Find where the given text appears and provide that cell's center as [x, y] coordinate. 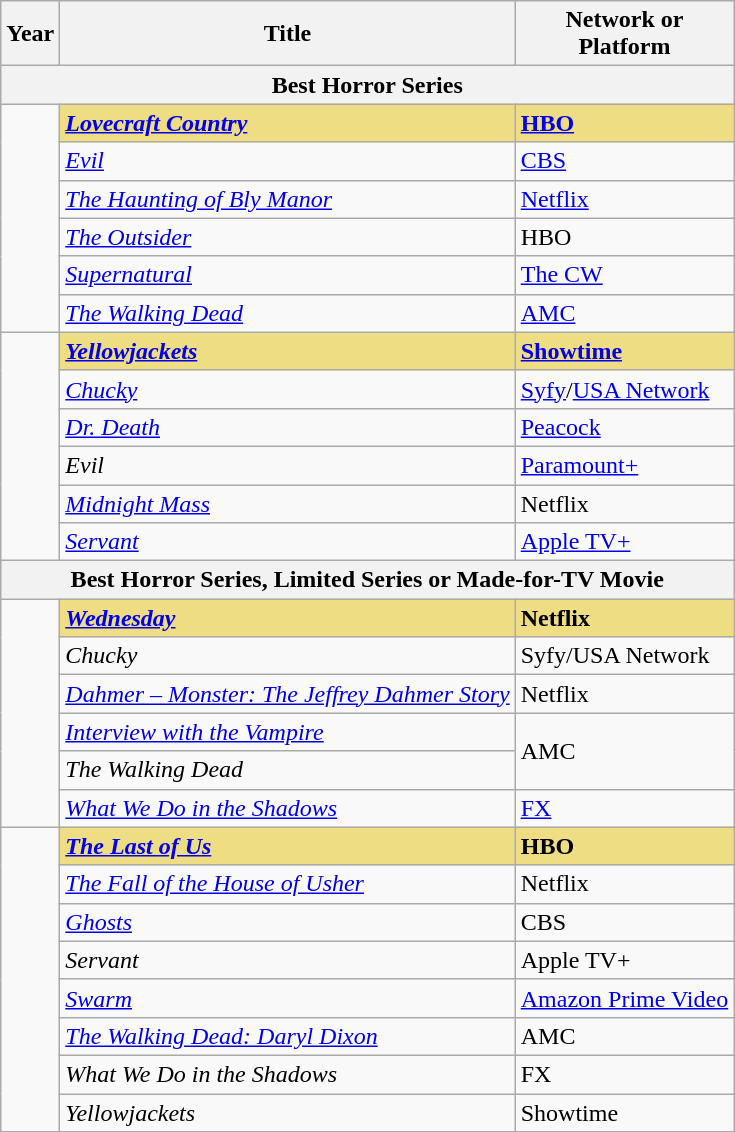
The Outsider [288, 237]
Paramount+ [624, 465]
The Last of Us [288, 846]
Amazon Prime Video [624, 998]
Wednesday [288, 618]
The Fall of the House of Usher [288, 884]
Ghosts [288, 922]
Best Horror Series [368, 85]
Dahmer – Monster: The Jeffrey Dahmer Story [288, 694]
Best Horror Series, Limited Series or Made-for-TV Movie [368, 580]
Dr. Death [288, 427]
Swarm [288, 998]
Year [30, 34]
The CW [624, 275]
Title [288, 34]
Midnight Mass [288, 503]
Peacock [624, 427]
Network orPlatform [624, 34]
Supernatural [288, 275]
Lovecraft Country [288, 123]
The Haunting of Bly Manor [288, 199]
Interview with the Vampire [288, 732]
The Walking Dead: Daryl Dixon [288, 1036]
